Scan for the cell matching the given text and deliver its (x, y) coordinate at center. 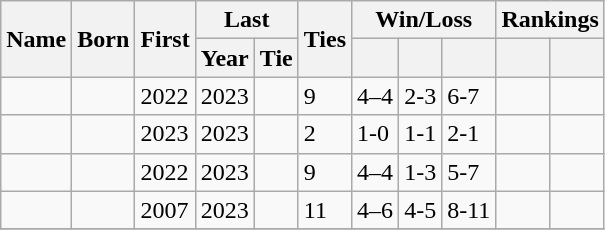
Rankings (550, 20)
2 (324, 134)
8-11 (469, 210)
Born (104, 39)
Year (224, 58)
Ties (324, 39)
1-0 (376, 134)
First (165, 39)
4-5 (420, 210)
11 (324, 210)
Last (246, 20)
4–6 (376, 210)
6-7 (469, 96)
1-1 (420, 134)
5-7 (469, 172)
2-3 (420, 96)
2-1 (469, 134)
Name (36, 39)
2007 (165, 210)
Win/Loss (424, 20)
1-3 (420, 172)
Tie (276, 58)
